Pinpoint the cell where the given text exists, returning its [x, y] midpoint coordinate. 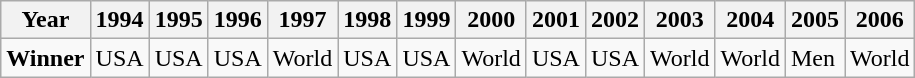
1996 [238, 20]
1997 [302, 20]
1994 [120, 20]
2006 [880, 20]
2003 [680, 20]
2002 [614, 20]
2004 [750, 20]
1998 [368, 20]
1999 [426, 20]
2001 [556, 20]
1995 [178, 20]
2000 [491, 20]
2005 [814, 20]
Winner [46, 58]
Year [46, 20]
Men [814, 58]
